From the cell containing the given text, extract its center point as (x, y) coordinate. 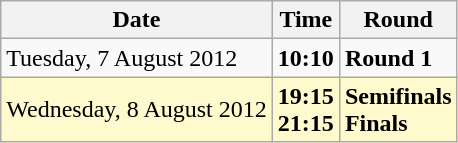
10:10 (306, 58)
Tuesday, 7 August 2012 (137, 58)
19:1521:15 (306, 110)
Round (398, 20)
Date (137, 20)
SemifinalsFinals (398, 110)
Wednesday, 8 August 2012 (137, 110)
Time (306, 20)
Round 1 (398, 58)
